Extract the [X, Y] coordinate from the center of the cell holding the provided text.  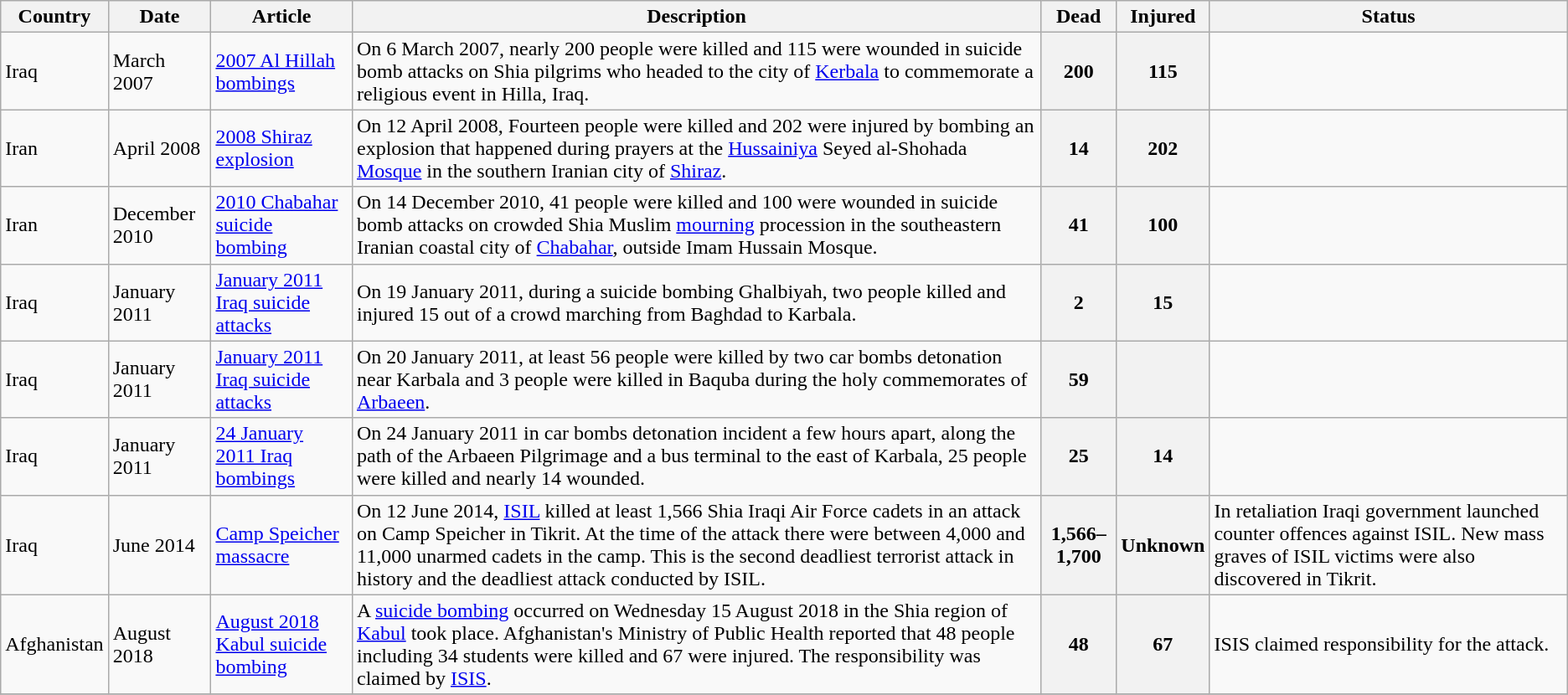
25 [1079, 456]
67 [1163, 645]
Description [696, 17]
15 [1163, 302]
24 January 2011 Iraq bombings [281, 456]
115 [1163, 71]
Afghanistan [54, 645]
ISIS claimed responsibility for the attack. [1389, 645]
August 2018 [159, 645]
2008 Shiraz explosion [281, 148]
2007 Al Hillah bombings [281, 71]
August 2018 Kabul suicide bombing [281, 645]
Unknown [1163, 544]
1,566–1,700 [1079, 544]
2 [1079, 302]
2010 Chabahar suicide bombing [281, 225]
December 2010 [159, 225]
202 [1163, 148]
Injured [1163, 17]
On 19 January 2011, during a suicide bombing Ghalbiyah, two people killed and injured 15 out of a crowd marching from Baghdad to Karbala. [696, 302]
In retaliation Iraqi government launched counter offences against ISIL. New mass graves of ISIL victims were also discovered in Tikrit. [1389, 544]
Camp Speicher massacre [281, 544]
Article [281, 17]
48 [1079, 645]
March 2007 [159, 71]
200 [1079, 71]
Country [54, 17]
June 2014 [159, 544]
41 [1079, 225]
April 2008 [159, 148]
Date [159, 17]
59 [1079, 379]
Dead [1079, 17]
100 [1163, 225]
Status [1389, 17]
